Pinpoint the cell where the given text exists, returning its [x, y] midpoint coordinate. 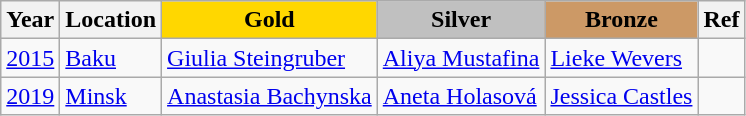
Gold [270, 20]
Minsk [111, 96]
2015 [30, 58]
Location [111, 20]
Lieke Wevers [622, 58]
Aliya Mustafina [461, 58]
Anastasia Bachynska [270, 96]
Silver [461, 20]
Jessica Castles [622, 96]
Year [30, 20]
2019 [30, 96]
Bronze [622, 20]
Ref [722, 20]
Aneta Holasová [461, 96]
Baku [111, 58]
Giulia Steingruber [270, 58]
